Extract the [X, Y] coordinate from the center of the cell holding the provided text.  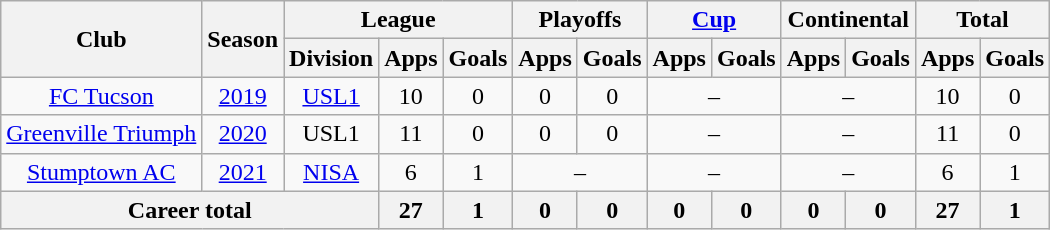
Stumptown AC [102, 172]
Cup [714, 20]
NISA [332, 172]
2019 [243, 96]
Career total [190, 210]
Division [332, 58]
Club [102, 39]
Total [982, 20]
Season [243, 39]
League [398, 20]
2021 [243, 172]
2020 [243, 134]
Playoffs [580, 20]
FC Tucson [102, 96]
Continental [848, 20]
Greenville Triumph [102, 134]
